Provide the (x, y) coordinate of the cell's center where the given text is located.  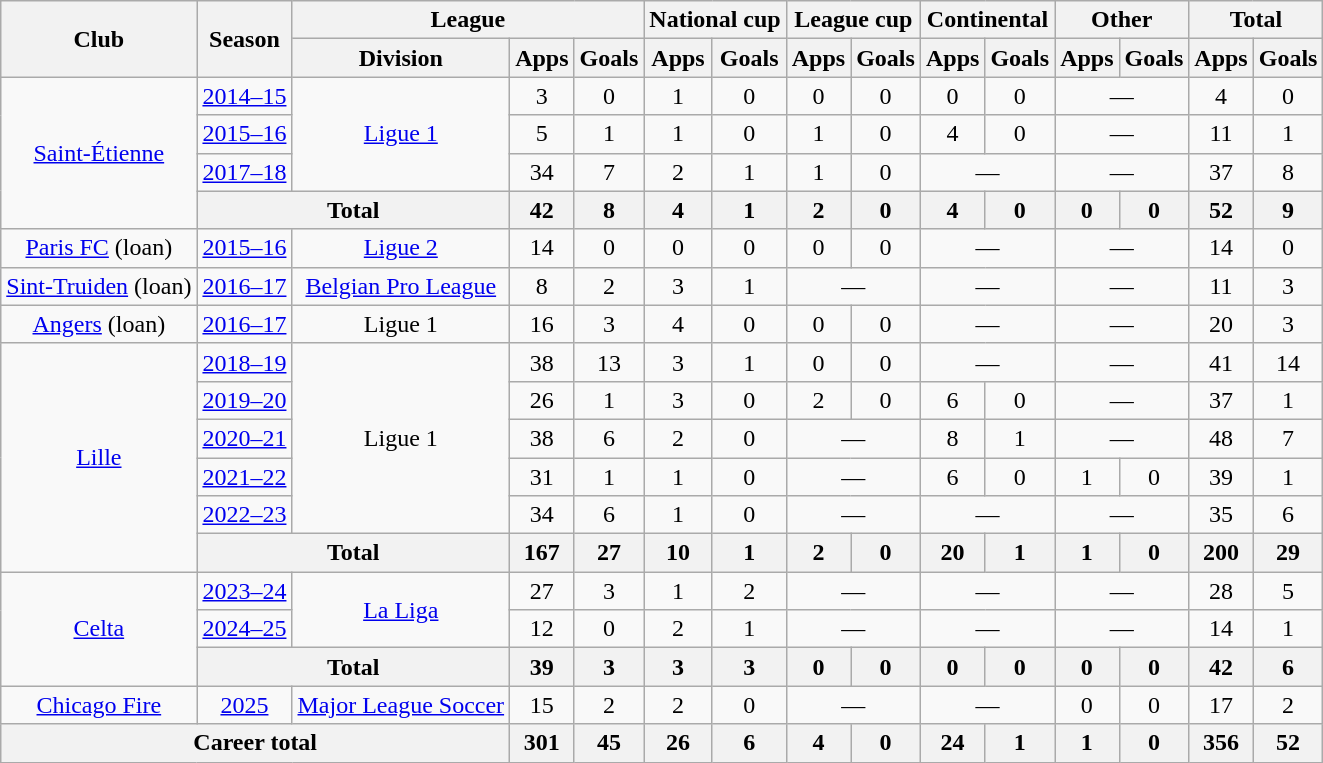
15 (542, 705)
Celta (99, 629)
10 (678, 553)
9 (1288, 210)
League cup (853, 20)
48 (1221, 438)
Career total (256, 743)
28 (1221, 591)
Belgian Pro League (401, 286)
2020–21 (244, 438)
41 (1221, 362)
24 (952, 743)
2023–24 (244, 591)
16 (542, 324)
Chicago Fire (99, 705)
Lille (99, 457)
35 (1221, 515)
2017–18 (244, 172)
League (468, 20)
2022–23 (244, 515)
Major League Soccer (401, 705)
Saint-Étienne (99, 153)
2014–15 (244, 96)
2025 (244, 705)
29 (1288, 553)
National cup (715, 20)
2021–22 (244, 477)
Angers (loan) (99, 324)
Season (244, 39)
Club (99, 39)
12 (542, 629)
356 (1221, 743)
Division (401, 58)
167 (542, 553)
200 (1221, 553)
31 (542, 477)
17 (1221, 705)
301 (542, 743)
13 (609, 362)
2024–25 (244, 629)
Paris FC (loan) (99, 248)
Sint-Truiden (loan) (99, 286)
La Liga (401, 610)
Other (1122, 20)
Continental (987, 20)
45 (609, 743)
2019–20 (244, 400)
2018–19 (244, 362)
Ligue 2 (401, 248)
